Extract the (X, Y) coordinate from the center of the cell holding the provided text.  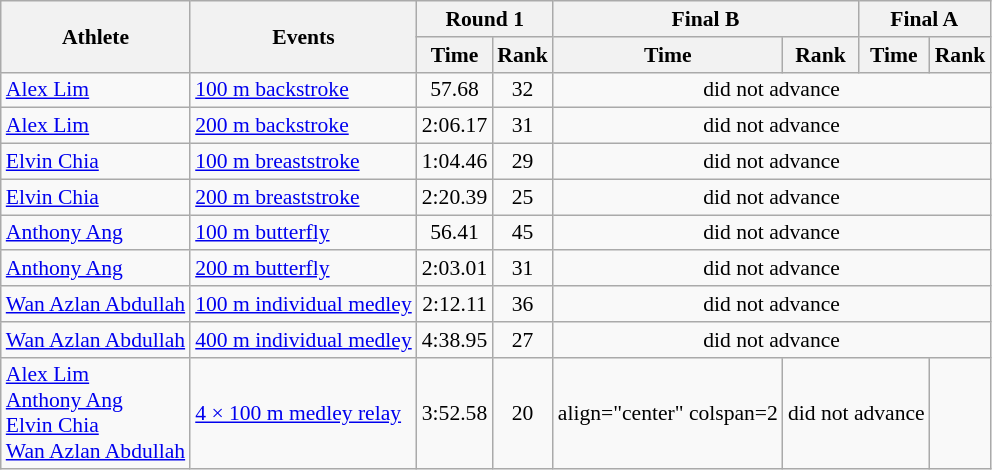
4:38.95 (454, 340)
57.68 (454, 90)
29 (522, 162)
100 m breaststroke (304, 162)
200 m backstroke (304, 126)
Alex LimAnthony AngElvin ChiaWan Azlan Abdullah (96, 413)
2:12.11 (454, 304)
Round 1 (485, 19)
Athlete (96, 36)
1:04.46 (454, 162)
200 m butterfly (304, 269)
32 (522, 90)
200 m breaststroke (304, 197)
56.41 (454, 233)
Final B (706, 19)
align="center" colspan=2 (668, 413)
Events (304, 36)
4 × 100 m medley relay (304, 413)
20 (522, 413)
100 m backstroke (304, 90)
2:03.01 (454, 269)
27 (522, 340)
36 (522, 304)
2:06.17 (454, 126)
100 m individual medley (304, 304)
400 m individual medley (304, 340)
45 (522, 233)
2:20.39 (454, 197)
25 (522, 197)
100 m butterfly (304, 233)
Final A (924, 19)
3:52.58 (454, 413)
